Output the [X, Y] coordinate of the center of the cell containing the given text.  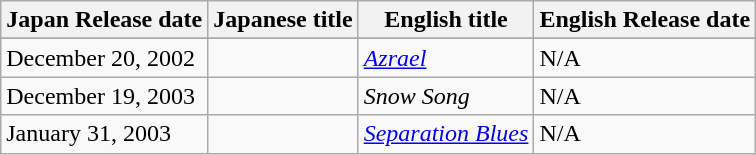
Japan Release date [104, 20]
December 19, 2003 [104, 96]
January 31, 2003 [104, 134]
Azrael [446, 58]
December 20, 2002 [104, 58]
Snow Song [446, 96]
Japanese title [283, 20]
English title [446, 20]
English Release date [645, 20]
Separation Blues [446, 134]
